Identify which cell holds the provided text, then report its [X, Y] central coordinate. 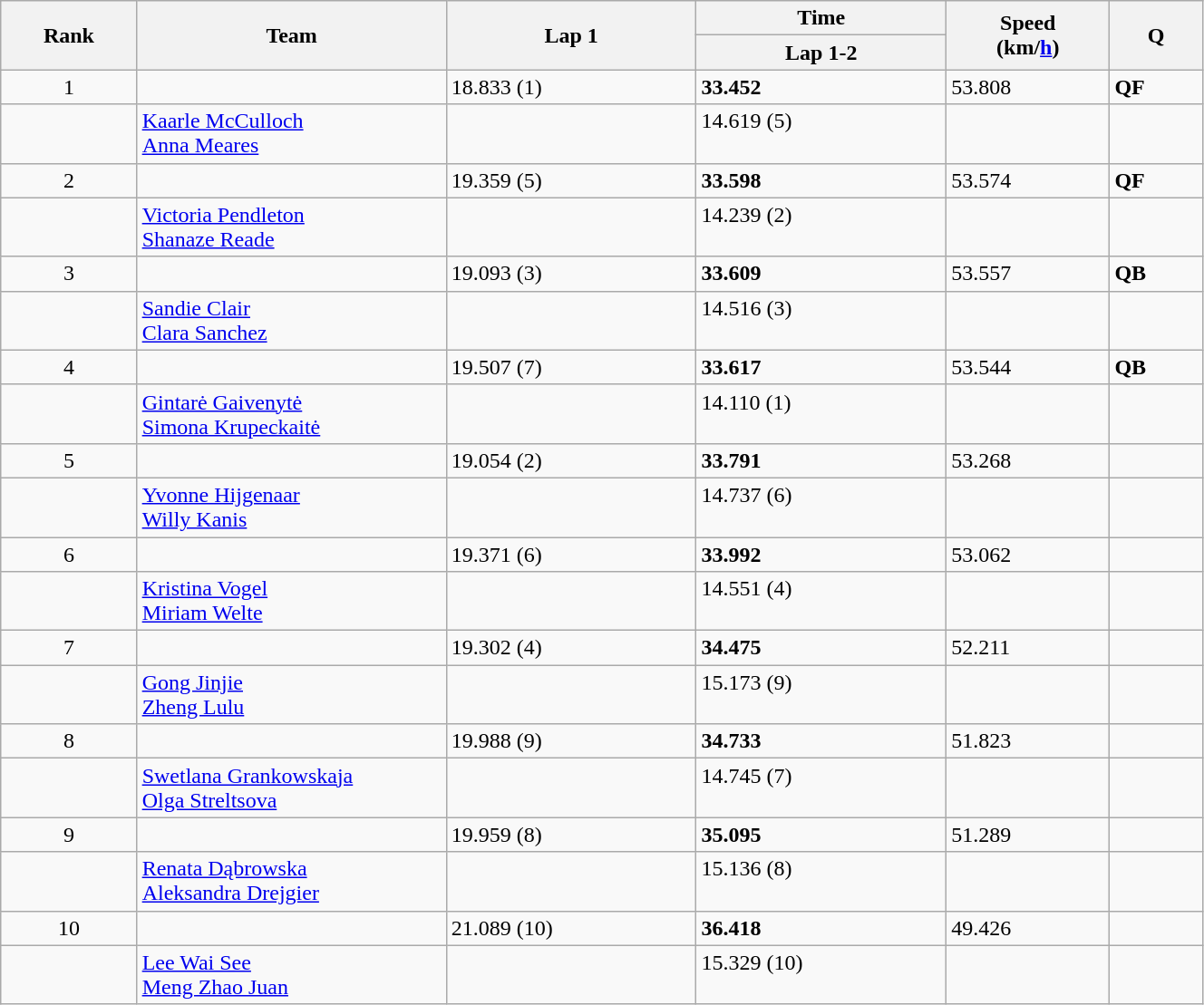
14.110 (1) [821, 413]
3 [69, 274]
35.095 [821, 835]
49.426 [1028, 928]
Rank [69, 35]
Kaarle McCullochAnna Meares [292, 134]
15.173 (9) [821, 694]
15.136 (8) [821, 881]
19.988 (9) [571, 741]
Lap 1 [571, 35]
15.329 (10) [821, 975]
53.557 [1028, 274]
34.475 [821, 648]
Swetlana GrankowskajaOlga Streltsova [292, 788]
2 [69, 180]
19.359 (5) [571, 180]
53.808 [1028, 87]
53.544 [1028, 367]
7 [69, 648]
Sandie ClairClara Sanchez [292, 321]
21.089 (10) [571, 928]
14.516 (3) [821, 321]
Team [292, 35]
6 [69, 554]
19.054 (2) [571, 460]
33.992 [821, 554]
19.302 (4) [571, 648]
53.062 [1028, 554]
33.609 [821, 274]
Time [821, 18]
5 [69, 460]
51.823 [1028, 741]
1 [69, 87]
Victoria PendletonShanaze Reade [292, 227]
Gong JinjieZheng Lulu [292, 694]
14.745 (7) [821, 788]
33.452 [821, 87]
8 [69, 741]
Lap 1-2 [821, 53]
19.371 (6) [571, 554]
52.211 [1028, 648]
53.268 [1028, 460]
Renata DąbrowskaAleksandra Drejgier [292, 881]
19.507 (7) [571, 367]
33.598 [821, 180]
10 [69, 928]
14.239 (2) [821, 227]
4 [69, 367]
18.833 (1) [571, 87]
34.733 [821, 741]
33.791 [821, 460]
Q [1157, 35]
Kristina VogelMiriam Welte [292, 602]
51.289 [1028, 835]
Lee Wai SeeMeng Zhao Juan [292, 975]
19.959 (8) [571, 835]
9 [69, 835]
14.737 (6) [821, 507]
36.418 [821, 928]
14.619 (5) [821, 134]
53.574 [1028, 180]
Speed(km/h) [1028, 35]
33.617 [821, 367]
Gintarė GaivenytėSimona Krupeckaitė [292, 413]
14.551 (4) [821, 602]
19.093 (3) [571, 274]
Yvonne HijgenaarWilly Kanis [292, 507]
